Determine the [x, y] coordinate at the center of the cell enclosing the given text.  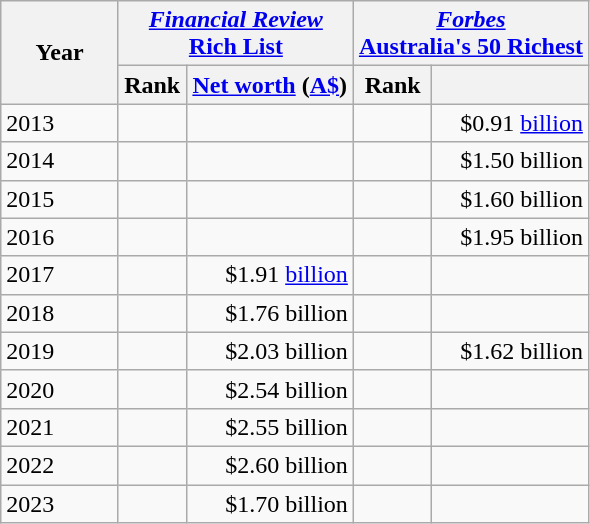
$2.03 billion [270, 351]
$2.54 billion [270, 389]
$2.60 billion [270, 465]
$2.55 billion [270, 427]
2020 [60, 389]
$1.60 billion [510, 199]
2013 [60, 123]
$1.76 billion [270, 313]
2015 [60, 199]
2014 [60, 161]
$1.62 billion [510, 351]
Net worth (A$) [270, 85]
$1.91 billion [270, 275]
$1.70 billion [270, 503]
$1.50 billion [510, 161]
ForbesAustralia's 50 Richest [470, 34]
2019 [60, 351]
2018 [60, 313]
$0.91 billion [510, 123]
2023 [60, 503]
Financial ReviewRich List [236, 34]
2021 [60, 427]
2022 [60, 465]
2017 [60, 275]
2016 [60, 237]
$1.95 billion [510, 237]
Year [60, 52]
